Extract the (X, Y) coordinate from the center of the cell holding the provided text.  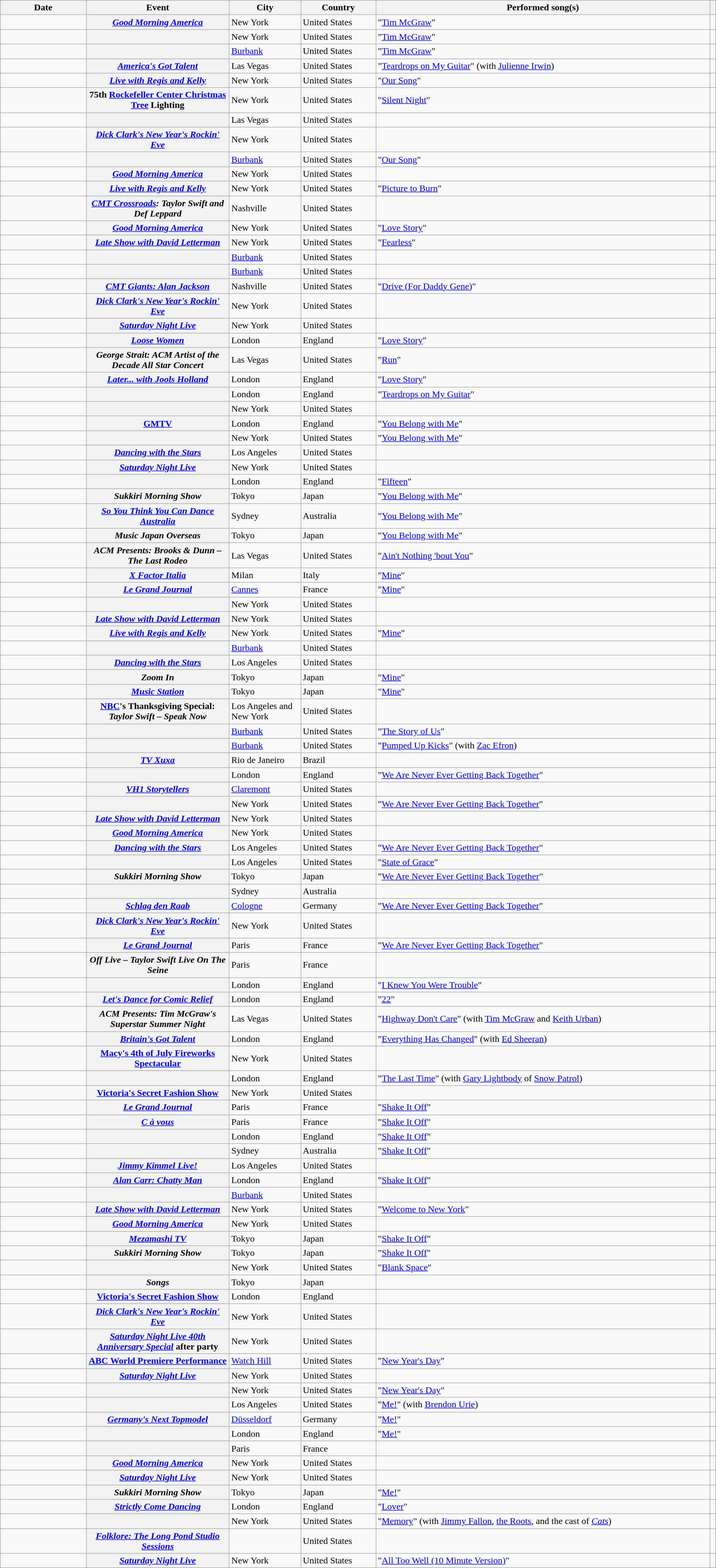
Country (338, 8)
"Me!" (with Brendon Urie) (543, 1405)
C à vous (158, 1122)
Later... with Jools Holland (158, 380)
Watch Hill (265, 1361)
"Run" (543, 360)
City (265, 8)
Düsseldorf (265, 1419)
So You Think You Can Dance Australia (158, 516)
"Teardrops on My Guitar" (with Julienne Irwin) (543, 66)
"22" (543, 999)
"I Knew You Were Trouble" (543, 984)
Britain's Got Talent (158, 1039)
CMT Crossroads: Taylor Swift and Def Leppard (158, 208)
Schlag den Raab (158, 906)
"Welcome to New York" (543, 1209)
"State of Grace" (543, 862)
Zoom In (158, 677)
"The Story of Us" (543, 731)
Claremont (265, 789)
75th Rockefeller Center Christmas Tree Lighting (158, 100)
Folklore: The Long Pond Studio Sessions (158, 1541)
Event (158, 8)
GMTV (158, 423)
ACM Presents: Tim McGraw's Superstar Summer Night (158, 1019)
Cannes (265, 590)
America's Got Talent (158, 66)
"Fifteen" (543, 482)
"The Last Time" (with Gary Lightbody of Snow Patrol) (543, 1078)
Macy's 4th of July Fireworks Spectacular (158, 1058)
Saturday Night Live 40th Anniversary Special after party (158, 1341)
Rio de Janeiro (265, 760)
TV Xuxa (158, 760)
VH1 Storytellers (158, 789)
Milan (265, 575)
Performed song(s) (543, 8)
"Ain't Nothing 'bout You" (543, 556)
"Fearless" (543, 243)
Italy (338, 575)
Jimmy Kimmel Live! (158, 1165)
ACM Presents: Brooks & Dunn – The Last Rodeo (158, 556)
ABC World Premiere Performance (158, 1361)
"Highway Don't Care" (with Tim McGraw and Keith Urban) (543, 1019)
"Drive (For Daddy Gene)" (543, 286)
"Picture to Burn" (543, 188)
George Strait: ACM Artist of the Decade All Star Concert (158, 360)
Cologne (265, 906)
Music Station (158, 691)
Off Live – Taylor Swift Live On The Seine (158, 965)
Germany's Next Topmodel (158, 1419)
Date (43, 8)
"Memory" (with Jimmy Fallon, the Roots, and the cast of Cats) (543, 1521)
Songs (158, 1282)
Alan Carr: Chatty Man (158, 1180)
"Silent Night" (543, 100)
Music Japan Overseas (158, 536)
"Teardrops on My Guitar" (543, 394)
Brazil (338, 760)
"Blank Space" (543, 1268)
Mezamashi TV (158, 1239)
Let's Dance for Comic Relief (158, 999)
Loose Women (158, 340)
"Lover" (543, 1507)
"Everything Has Changed" (with Ed Sheeran) (543, 1039)
CMT Giants: Alan Jackson (158, 286)
NBC's Thanksgiving Special: Taylor Swift – Speak Now (158, 711)
X Factor Italia (158, 575)
"Pumped Up Kicks" (with Zac Efron) (543, 746)
"All Too Well (10 Minute Version)" (543, 1561)
Strictly Come Dancing (158, 1507)
Los Angeles and New York (265, 711)
